Return (x, y) of the center of cell containing provided text 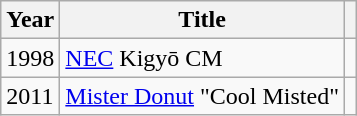
1998 (30, 58)
Mister Donut "Cool Misted" (202, 96)
Year (30, 20)
NEC Kigyō CM (202, 58)
Title (202, 20)
2011 (30, 96)
